Detect which cell encompasses the target text, then output its (x, y) center coordinate. 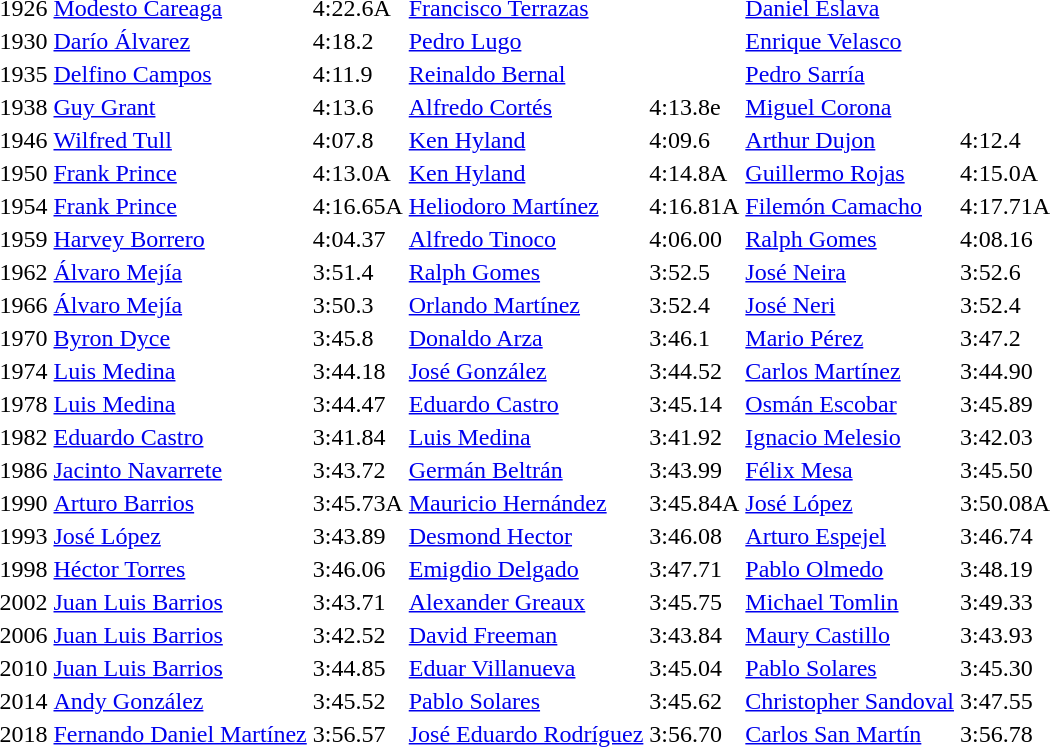
Byron Dyce (180, 338)
3:46.06 (358, 569)
3:44.85 (358, 668)
David Freeman (526, 635)
Enrique Velasco (850, 41)
Osmán Escobar (850, 404)
4:16.65A (358, 206)
Michael Tomlin (850, 602)
Jacinto Navarrete (180, 470)
Miguel Corona (850, 107)
4:04.37 (358, 239)
Mario Pérez (850, 338)
3:52.5 (694, 272)
Germán Beltrán (526, 470)
Arturo Espejel (850, 536)
3:47.71 (694, 569)
3:45.52 (358, 701)
4:13.0A (358, 173)
Alfredo Tinoco (526, 239)
3:45.73A (358, 503)
3:43.72 (358, 470)
3:44.52 (694, 371)
Eduar Villanueva (526, 668)
José Neira (850, 272)
4:11.9 (358, 74)
Darío Álvarez (180, 41)
Mauricio Hernández (526, 503)
Desmond Hector (526, 536)
Pablo Olmedo (850, 569)
3:43.99 (694, 470)
4:06.00 (694, 239)
3:44.18 (358, 371)
3:45.75 (694, 602)
3:50.3 (358, 305)
3:41.84 (358, 437)
Héctor Torres (180, 569)
Wilfred Tull (180, 140)
4:13.8e (694, 107)
Donaldo Arza (526, 338)
Alexander Greaux (526, 602)
3:42.52 (358, 635)
4:16.81A (694, 206)
Carlos Martínez (850, 371)
4:13.6 (358, 107)
Arturo Barrios (180, 503)
Pedro Sarría (850, 74)
Andy González (180, 701)
4:18.2 (358, 41)
4:07.8 (358, 140)
Pedro Lugo (526, 41)
Guillermo Rojas (850, 173)
Heliodoro Martínez (526, 206)
Alfredo Cortés (526, 107)
José Neri (850, 305)
3:46.1 (694, 338)
3:46.08 (694, 536)
3:45.62 (694, 701)
3:43.84 (694, 635)
4:09.6 (694, 140)
Félix Mesa (850, 470)
3:43.71 (358, 602)
Christopher Sandoval (850, 701)
Arthur Dujon (850, 140)
Delfino Campos (180, 74)
4:14.8A (694, 173)
3:45.14 (694, 404)
Guy Grant (180, 107)
3:45.84A (694, 503)
3:52.4 (694, 305)
Ignacio Melesio (850, 437)
3:43.89 (358, 536)
3:45.8 (358, 338)
Harvey Borrero (180, 239)
Maury Castillo (850, 635)
José González (526, 371)
3:45.04 (694, 668)
3:41.92 (694, 437)
Emigdio Delgado (526, 569)
3:44.47 (358, 404)
Filemón Camacho (850, 206)
Reinaldo Bernal (526, 74)
3:51.4 (358, 272)
Orlando Martínez (526, 305)
